For the text-containing cell, return its midpoint in (X, Y) coordinate format. 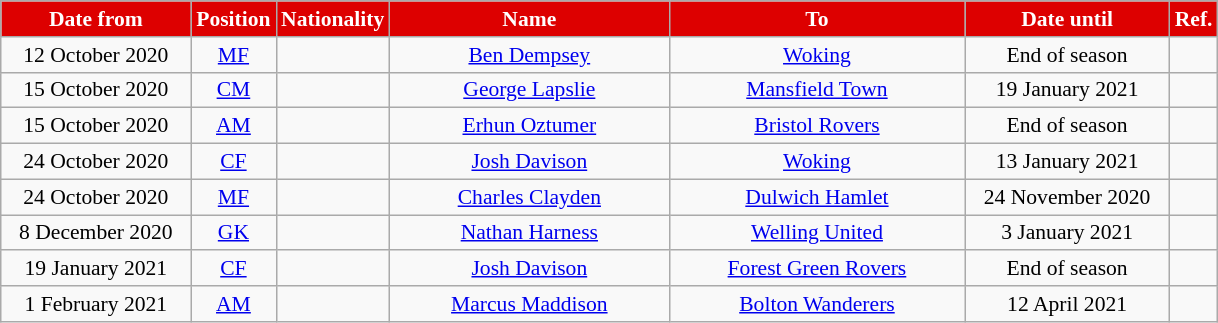
Ben Dempsey (529, 55)
Charles Clayden (529, 197)
12 April 2021 (1068, 304)
Forest Green Rovers (816, 269)
Date from (96, 19)
Name (529, 19)
8 December 2020 (96, 233)
CM (234, 90)
1 February 2021 (96, 304)
Marcus Maddison (529, 304)
Bolton Wanderers (816, 304)
Nationality (332, 19)
13 January 2021 (1068, 162)
Dulwich Hamlet (816, 197)
24 November 2020 (1068, 197)
To (816, 19)
12 October 2020 (96, 55)
Date until (1068, 19)
Ref. (1194, 19)
Nathan Harness (529, 233)
GK (234, 233)
Position (234, 19)
Bristol Rovers (816, 126)
George Lapslie (529, 90)
Erhun Oztumer (529, 126)
Mansfield Town (816, 90)
Welling United (816, 233)
3 January 2021 (1068, 233)
